Return the [x, y] coordinate for the center point of the cell that contains the specified text.  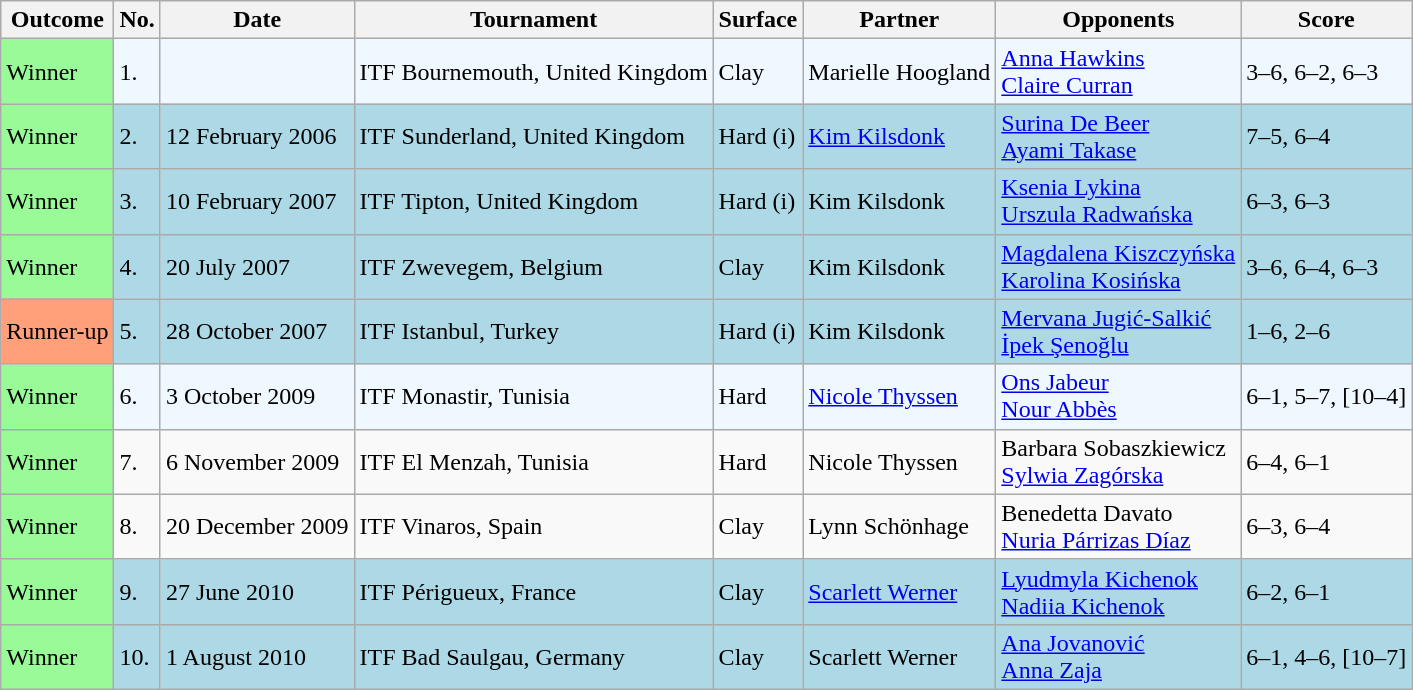
1. [137, 72]
Ana Jovanović Anna Zaja [1118, 656]
Mervana Jugić-Salkić İpek Şenoğlu [1118, 332]
Surina De Beer Ayami Takase [1118, 136]
Barbara Sobaszkiewicz Sylwia Zagórska [1118, 462]
ITF Zwevegem, Belgium [534, 266]
Outcome [58, 20]
Date [257, 20]
28 October 2007 [257, 332]
3 October 2009 [257, 396]
ITF Sunderland, United Kingdom [534, 136]
10 February 2007 [257, 202]
ITF Périgueux, France [534, 592]
3–6, 6–2, 6–3 [1326, 72]
Partner [900, 20]
Ons Jabeur Nour Abbès [1118, 396]
10. [137, 656]
8. [137, 526]
ITF Bournemouth, United Kingdom [534, 72]
ITF Vinaros, Spain [534, 526]
Ksenia Lykina Urszula Radwańska [1118, 202]
ITF Tipton, United Kingdom [534, 202]
3–6, 6–4, 6–3 [1326, 266]
7–5, 6–4 [1326, 136]
27 June 2010 [257, 592]
6 November 2009 [257, 462]
12 February 2006 [257, 136]
Magdalena Kiszczyńska Karolina Kosińska [1118, 266]
Lyudmyla Kichenok Nadiia Kichenok [1118, 592]
6–4, 6–1 [1326, 462]
9. [137, 592]
1–6, 2–6 [1326, 332]
5. [137, 332]
3. [137, 202]
20 July 2007 [257, 266]
6–3, 6–3 [1326, 202]
2. [137, 136]
Tournament [534, 20]
ITF Istanbul, Turkey [534, 332]
ITF El Menzah, Tunisia [534, 462]
No. [137, 20]
Anna Hawkins Claire Curran [1118, 72]
ITF Monastir, Tunisia [534, 396]
6–1, 5–7, [10–4] [1326, 396]
6–3, 6–4 [1326, 526]
Marielle Hoogland [900, 72]
6–1, 4–6, [10–7] [1326, 656]
Opponents [1118, 20]
Score [1326, 20]
ITF Bad Saulgau, Germany [534, 656]
7. [137, 462]
6–2, 6–1 [1326, 592]
Runner-up [58, 332]
Surface [758, 20]
4. [137, 266]
6. [137, 396]
1 August 2010 [257, 656]
Lynn Schönhage [900, 526]
Benedetta Davato Nuria Párrizas Díaz [1118, 526]
20 December 2009 [257, 526]
